For the text-containing cell, return its midpoint in [x, y] coordinate format. 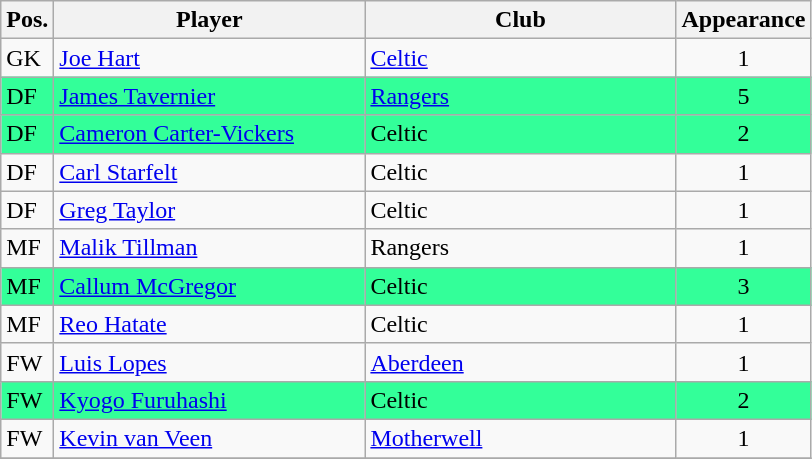
Aberdeen [520, 362]
Reo Hatate [210, 324]
Appearance [744, 20]
GK [28, 58]
Player [210, 20]
Kevin van Veen [210, 438]
Carl Starfelt [210, 172]
James Tavernier [210, 96]
5 [744, 96]
3 [744, 286]
Malik Tillman [210, 248]
Motherwell [520, 438]
Kyogo Furuhashi [210, 400]
Callum McGregor [210, 286]
Greg Taylor [210, 210]
Pos. [28, 20]
Joe Hart [210, 58]
Club [520, 20]
Cameron Carter-Vickers [210, 134]
Luis Lopes [210, 362]
